From the cell containing the given text, extract its center point as (x, y) coordinate. 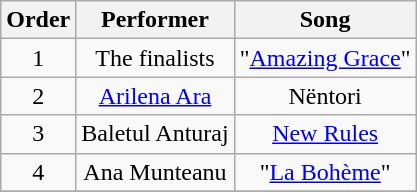
1 (38, 58)
Song (325, 20)
"La Bohème" (325, 172)
"Amazing Grace" (325, 58)
Order (38, 20)
2 (38, 96)
Nëntori (325, 96)
New Rules (325, 134)
Baletul Anturaj (155, 134)
Performer (155, 20)
3 (38, 134)
4 (38, 172)
The finalists (155, 58)
Ana Munteanu (155, 172)
Arilena Ara (155, 96)
